Detect which cell encompasses the target text, then output its [x, y] center coordinate. 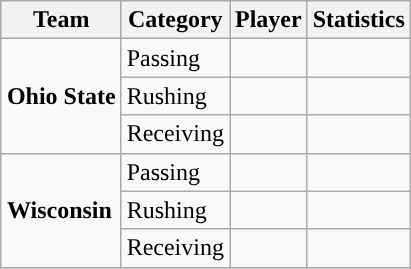
Statistics [358, 20]
Player [269, 20]
Team [61, 20]
Ohio State [61, 96]
Wisconsin [61, 210]
Category [175, 20]
